Pinpoint the cell where the given text exists, returning its (x, y) midpoint coordinate. 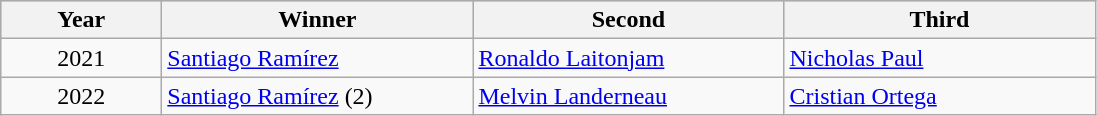
Santiago Ramírez (2) (318, 96)
Santiago Ramírez (318, 58)
Cristian Ortega (940, 96)
Melvin Landerneau (628, 96)
2022 (82, 96)
Second (628, 20)
Third (940, 20)
2021 (82, 58)
Ronaldo Laitonjam (628, 58)
Year (82, 20)
Winner (318, 20)
Nicholas Paul (940, 58)
